Scan for the cell matching the given text and deliver its (X, Y) coordinate at center. 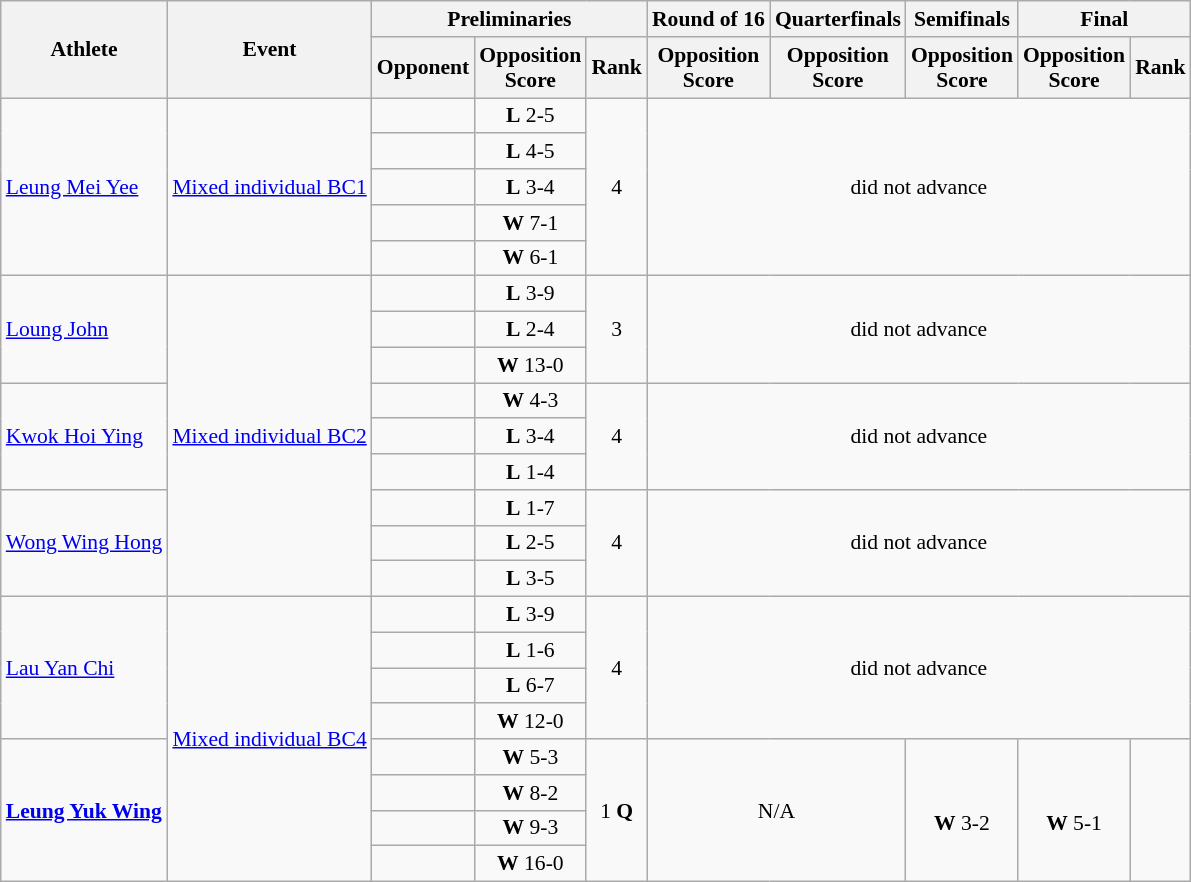
Round of 16 (708, 19)
W 13-0 (530, 365)
Final (1104, 19)
Event (269, 50)
Leung Yuk Wing (84, 810)
Kwok Hoi Ying (84, 436)
Semifinals (962, 19)
W 4-3 (530, 401)
W 5-3 (530, 757)
L 6-7 (530, 686)
W 6-1 (530, 258)
Athlete (84, 50)
L 2-4 (530, 330)
Opponent (424, 68)
1 Q (616, 810)
Wong Wing Hong (84, 544)
W 3-2 (962, 810)
Lau Yan Chi (84, 668)
Quarterfinals (838, 19)
L 3-5 (530, 579)
Mixed individual BC4 (269, 740)
N/A (776, 810)
W 5-1 (1074, 810)
Leung Mei Yee (84, 187)
W 12-0 (530, 722)
L 1-7 (530, 508)
Mixed individual BC2 (269, 436)
Mixed individual BC1 (269, 187)
W 7-1 (530, 223)
W 8-2 (530, 793)
L 1-4 (530, 472)
Loung John (84, 330)
W 16-0 (530, 864)
L 1-6 (530, 650)
3 (616, 330)
W 9-3 (530, 828)
L 4-5 (530, 152)
Preliminaries (510, 19)
